Pinpoint the cell where the given text exists, returning its (X, Y) midpoint coordinate. 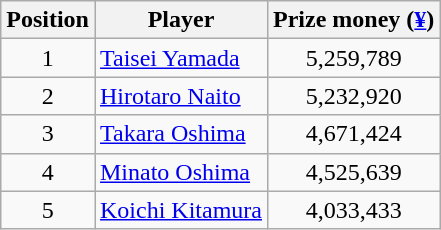
5,259,789 (354, 58)
4,033,433 (354, 210)
Takara Oshima (180, 134)
5,232,920 (354, 96)
Minato Oshima (180, 172)
Koichi Kitamura (180, 210)
Position (48, 20)
4,525,639 (354, 172)
Prize money (¥) (354, 20)
3 (48, 134)
Hirotaro Naito (180, 96)
Taisei Yamada (180, 58)
Player (180, 20)
4,671,424 (354, 134)
1 (48, 58)
4 (48, 172)
5 (48, 210)
2 (48, 96)
